Search for the cell housing the specified text and yield its [x, y] center coordinate. 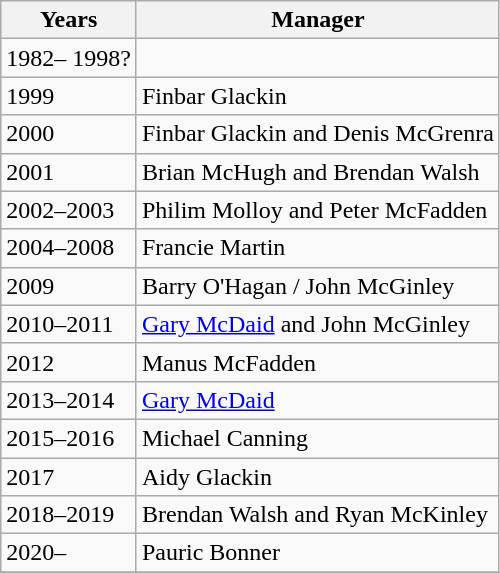
Philim Molloy and Peter McFadden [318, 210]
Aidy Glackin [318, 477]
2004–2008 [69, 248]
Finbar Glackin [318, 96]
2002–2003 [69, 210]
2013–2014 [69, 400]
2009 [69, 286]
Francie Martin [318, 248]
Manager [318, 20]
2001 [69, 172]
2010–2011 [69, 324]
2017 [69, 477]
2015–2016 [69, 438]
Pauric Bonner [318, 553]
Gary McDaid and John McGinley [318, 324]
2012 [69, 362]
1982– 1998? [69, 58]
Michael Canning [318, 438]
Gary McDaid [318, 400]
Manus McFadden [318, 362]
Barry O'Hagan / John McGinley [318, 286]
2020– [69, 553]
Brian McHugh and Brendan Walsh [318, 172]
1999 [69, 96]
Finbar Glackin and Denis McGrenra [318, 134]
2018–2019 [69, 515]
2000 [69, 134]
Brendan Walsh and Ryan McKinley [318, 515]
Years [69, 20]
